Detect which cell encompasses the target text, then output its [x, y] center coordinate. 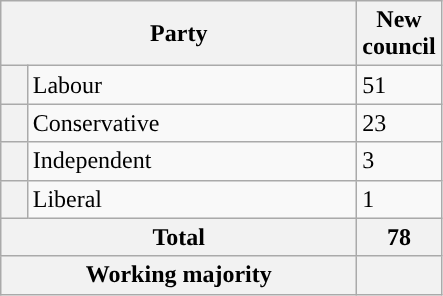
51 [399, 85]
Total [179, 237]
New council [399, 34]
Labour [192, 85]
Liberal [192, 199]
78 [399, 237]
3 [399, 161]
1 [399, 199]
23 [399, 123]
Working majority [179, 275]
Party [179, 34]
Independent [192, 161]
Conservative [192, 123]
